Scan for the cell matching the given text and deliver its [x, y] coordinate at center. 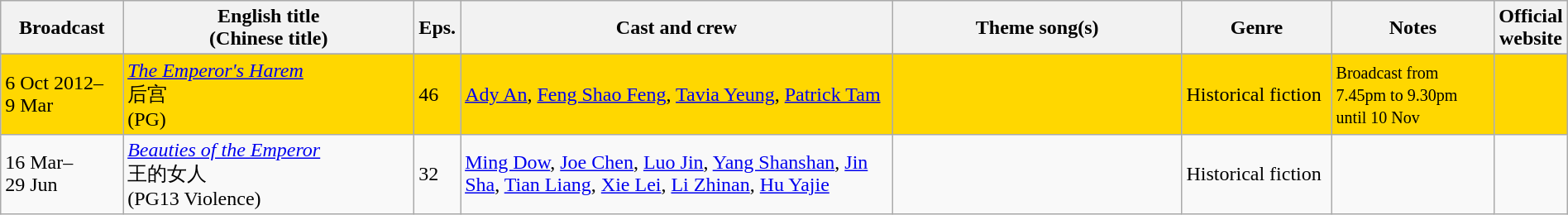
Notes [1413, 28]
Ady An, Feng Shao Feng, Tavia Yeung, Patrick Tam [676, 94]
Ming Dow, Joe Chen, Luo Jin, Yang Shanshan, Jin Sha, Tian Liang, Xie Lei, Li Zhinan, Hu Yajie [676, 174]
The Emperor's Harem后宫(PG) [269, 94]
Broadcast from 7.45pm to 9.30pm until 10 Nov [1413, 94]
46 [437, 94]
16 Mar–29 Jun [62, 174]
Official website [1531, 28]
Beauties of the Emperor王的女人(PG13 Violence) [269, 174]
32 [437, 174]
Genre [1257, 28]
6 Oct 2012–9 Mar [62, 94]
Theme song(s) [1037, 28]
Cast and crew [676, 28]
Broadcast [62, 28]
English title (Chinese title) [269, 28]
Eps. [437, 28]
